Search for the cell housing the specified text and yield its [X, Y] center coordinate. 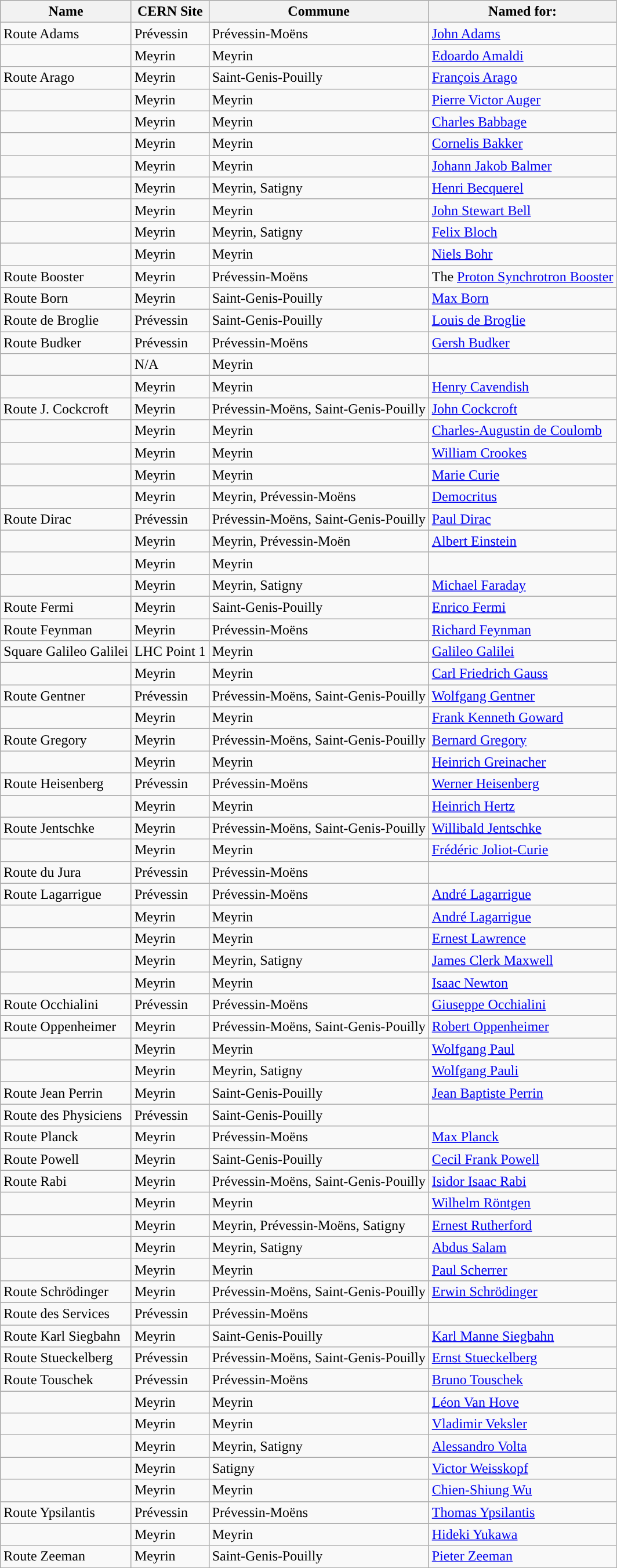
Isaac Newton [522, 983]
Léon Van Hove [522, 1402]
John Adams [522, 34]
Meyrin, Prévessin-Moëns, Satigny [319, 1225]
Pieter Zeeman [522, 1556]
Galileo Galilei [522, 652]
Wolfgang Paul [522, 1049]
Route Zeeman [66, 1556]
Werner Heisenberg [522, 784]
Ernest Rutherford [522, 1225]
William Crookes [522, 453]
Route Lagarrigue [66, 894]
Meyrin, Prévessin-Moën [319, 541]
Henry Cavendish [522, 387]
Route Touschek [66, 1380]
Route Stueckelberg [66, 1358]
Gersh Budker [522, 343]
Route Arago [66, 78]
Max Planck [522, 1137]
Paul Scherrer [522, 1269]
Giuseppe Occhialini [522, 1005]
Pierre Victor Auger [522, 100]
Thomas Ypsilantis [522, 1512]
Democritus [522, 497]
Route Booster [66, 277]
Route Jentschke [66, 828]
Victor Weisskopf [522, 1468]
Route Karl Siegbahn [66, 1335]
Route Ypsilantis [66, 1512]
Wolfgang Pauli [522, 1071]
Ernest Lawrence [522, 938]
Michael Faraday [522, 585]
Meyrin, Prévessin-Moëns [319, 497]
LHC Point 1 [170, 652]
Route Jean Perrin [66, 1093]
Max Born [522, 299]
Louis de Broglie [522, 321]
Route Planck [66, 1137]
The Proton Synchrotron Booster [522, 277]
Bernard Gregory [522, 740]
Cornelis Bakker [522, 144]
Chien-Shiung Wu [522, 1490]
Route du Jura [66, 872]
Vladimir Veksler [522, 1424]
Willibald Jentschke [522, 828]
François Arago [522, 78]
Heinrich Hertz [522, 806]
Route Adams [66, 34]
Paul Dirac [522, 519]
Bruno Touschek [522, 1380]
Alessandro Volta [522, 1446]
Niels Bohr [522, 254]
Route Born [66, 299]
Edoardo Amaldi [522, 56]
John Stewart Bell [522, 210]
Robert Oppenheimer [522, 1027]
Hideki Yukawa [522, 1534]
Wilhelm Röntgen [522, 1203]
Frédéric Joliot-Curie [522, 850]
John Cockcroft [522, 409]
Abdus Salam [522, 1247]
Route Heisenberg [66, 784]
Charles-Augustin de Coulomb [522, 431]
Named for: [522, 12]
Heinrich Greinacher [522, 762]
N/A [170, 365]
Route Gentner [66, 696]
Frank Kenneth Goward [522, 718]
Johann Jakob Balmer [522, 166]
Karl Manne Siegbahn [522, 1335]
Route Dirac [66, 519]
Route de Broglie [66, 321]
Route Budker [66, 343]
Felix Bloch [522, 232]
Square Galileo Galilei [66, 652]
James Clerk Maxwell [522, 960]
Ernst Stueckelberg [522, 1358]
Enrico Fermi [522, 607]
Route Feynman [66, 629]
Isidor Isaac Rabi [522, 1181]
Marie Curie [522, 475]
Route Schrödinger [66, 1291]
Henri Becquerel [522, 188]
Satigny [319, 1468]
Route J. Cockcroft [66, 409]
Route Occhialini [66, 1005]
CERN Site [170, 12]
Route Gregory [66, 740]
Route Fermi [66, 607]
Name [66, 12]
Route Rabi [66, 1181]
Carl Friedrich Gauss [522, 674]
Erwin Schrödinger [522, 1291]
Albert Einstein [522, 541]
Cecil Frank Powell [522, 1159]
Route des Services [66, 1313]
Richard Feynman [522, 629]
Route Powell [66, 1159]
Commune [319, 12]
Route Oppenheimer [66, 1027]
Charles Babbage [522, 122]
Jean Baptiste Perrin [522, 1093]
Wolfgang Gentner [522, 696]
Route des Physiciens [66, 1115]
